Provide the (x, y) coordinate of the cell's center where the given text is located.  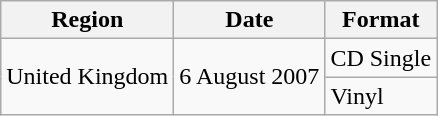
Vinyl (381, 96)
CD Single (381, 58)
Date (250, 20)
United Kingdom (88, 77)
Region (88, 20)
Format (381, 20)
6 August 2007 (250, 77)
